Provide the (X, Y) coordinate of the cell's center where the given text is located.  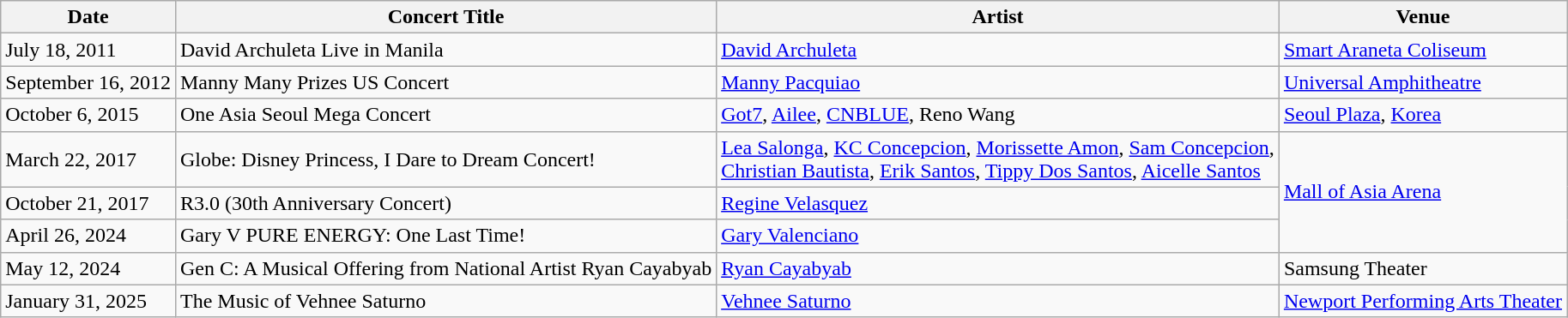
Gary Valenciano (998, 236)
David Archuleta (998, 50)
May 12, 2024 (88, 268)
Manny Many Prizes US Concert (445, 82)
Venue (1423, 17)
Globe: Disney Princess, I Dare to Dream Concert! (445, 159)
July 18, 2011 (88, 50)
Ryan Cayabyab (998, 268)
October 6, 2015 (88, 115)
David Archuleta Live in Manila (445, 50)
January 31, 2025 (88, 301)
Got7, Ailee, CNBLUE, Reno Wang (998, 115)
Concert Title (445, 17)
September 16, 2012 (88, 82)
April 26, 2024 (88, 236)
Manny Pacquiao (998, 82)
Seoul Plaza, Korea (1423, 115)
Vehnee Saturno (998, 301)
Smart Araneta Coliseum (1423, 50)
October 21, 2017 (88, 203)
Newport Performing Arts Theater (1423, 301)
Date (88, 17)
R3.0 (30th Anniversary Concert) (445, 203)
Gary V PURE ENERGY: One Last Time! (445, 236)
Gen C: A Musical Offering from National Artist Ryan Cayabyab (445, 268)
The Music of Vehnee Saturno (445, 301)
Mall of Asia Arena (1423, 192)
Regine Velasquez (998, 203)
March 22, 2017 (88, 159)
Lea Salonga, KC Concepcion, Morissette Amon, Sam Concepcion,Christian Bautista, Erik Santos, Tippy Dos Santos, Aicelle Santos (998, 159)
Samsung Theater (1423, 268)
Artist (998, 17)
Universal Amphitheatre (1423, 82)
One Asia Seoul Mega Concert (445, 115)
